From the cell containing the given text, extract its center point as [x, y] coordinate. 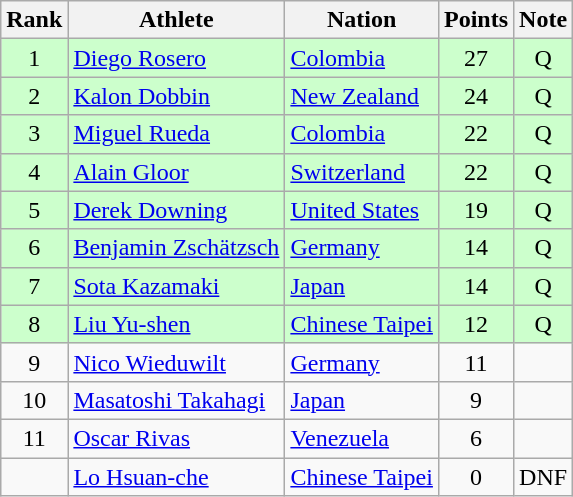
7 [34, 286]
27 [476, 58]
12 [476, 324]
4 [34, 172]
Athlete [176, 20]
Nation [362, 20]
Note [544, 20]
Kalon Dobbin [176, 96]
Masatoshi Takahagi [176, 400]
United States [362, 210]
Benjamin Zschätzsch [176, 248]
8 [34, 324]
Liu Yu-shen [176, 324]
0 [476, 477]
1 [34, 58]
Oscar Rivas [176, 438]
10 [34, 400]
5 [34, 210]
DNF [544, 477]
Lo Hsuan-che [176, 477]
New Zealand [362, 96]
19 [476, 210]
Switzerland [362, 172]
3 [34, 134]
Derek Downing [176, 210]
Diego Rosero [176, 58]
Points [476, 20]
Nico Wieduwilt [176, 362]
24 [476, 96]
2 [34, 96]
Sota Kazamaki [176, 286]
Venezuela [362, 438]
Miguel Rueda [176, 134]
Alain Gloor [176, 172]
Rank [34, 20]
